Return [X, Y] of the center of cell containing provided text 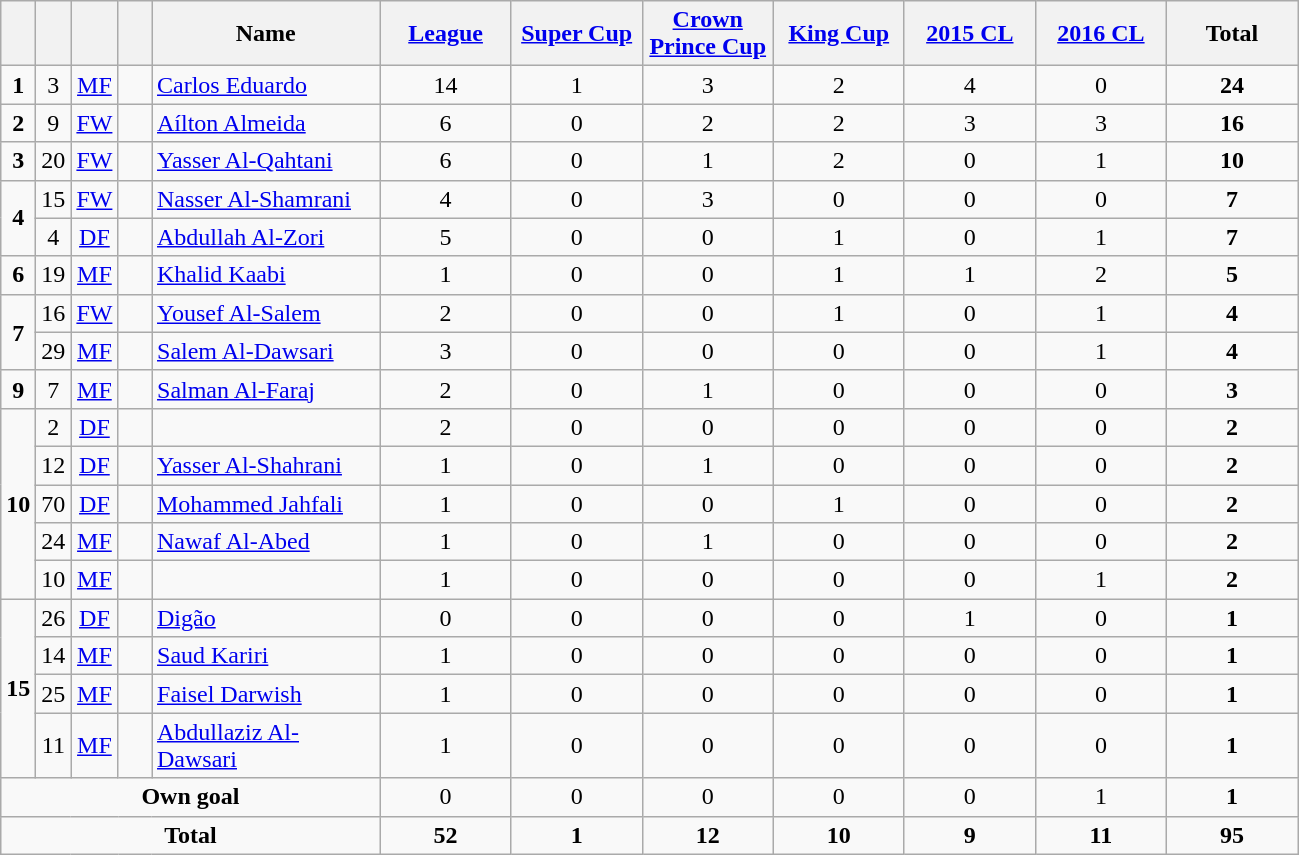
2015 CL [970, 34]
Khalid Kaabi [266, 275]
19 [54, 275]
29 [54, 351]
95 [1232, 835]
Carlos Eduardo [266, 85]
52 [446, 835]
Faisel Darwish [266, 694]
Nawaf Al-Abed [266, 542]
Aílton Almeida [266, 123]
Abdullah Al-Zori [266, 237]
Own goal [190, 797]
Nasser Al-Shamrani [266, 199]
League [446, 34]
Salem Al-Dawsari [266, 351]
Name [266, 34]
25 [54, 694]
Mohammed Jahfali [266, 503]
Crown Prince Cup [708, 34]
Yousef Al-Salem [266, 313]
Abdullaziz Al-Dawsari [266, 746]
King Cup [838, 34]
2016 CL [1100, 34]
Digão [266, 618]
70 [54, 503]
Yasser Al-Qahtani [266, 161]
26 [54, 618]
Super Cup [576, 34]
20 [54, 161]
Saud Kariri [266, 656]
Salman Al-Faraj [266, 389]
Yasser Al-Shahrani [266, 465]
